Locate the cell with the specified text and output its [X, Y] center coordinate. 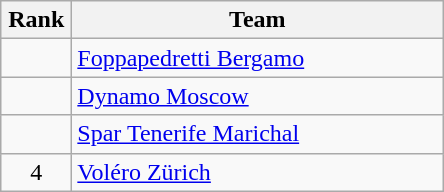
Rank [36, 20]
Dynamo Moscow [258, 96]
Team [258, 20]
4 [36, 172]
Voléro Zürich [258, 172]
Foppapedretti Bergamo [258, 58]
Spar Tenerife Marichal [258, 134]
